Pinpoint the cell where the given text exists, returning its (x, y) midpoint coordinate. 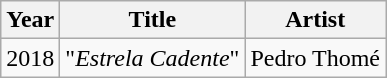
Pedro Thomé (316, 58)
"Estrela Cadente" (152, 58)
Year (30, 20)
Title (152, 20)
2018 (30, 58)
Artist (316, 20)
